Pinpoint the cell where the given text exists, returning its (x, y) midpoint coordinate. 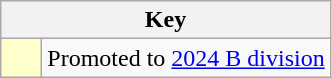
Key (166, 20)
Promoted to 2024 B division (186, 58)
